Search for the cell housing the specified text and yield its (X, Y) center coordinate. 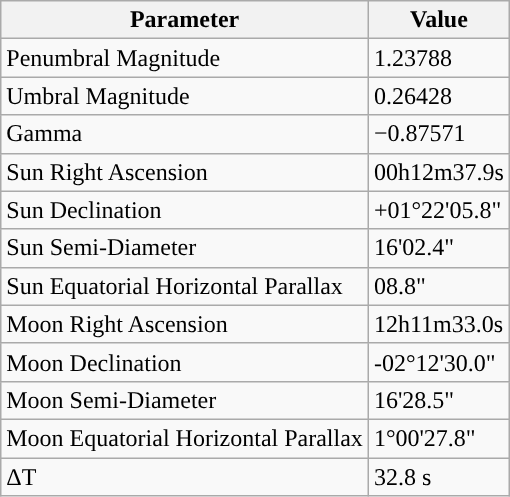
Sun Declination (185, 210)
Gamma (185, 134)
ΔT (185, 477)
Sun Equatorial Horizontal Parallax (185, 286)
0.26428 (438, 96)
12h11m33.0s (438, 324)
Moon Right Ascension (185, 324)
32.8 s (438, 477)
16'02.4" (438, 248)
−0.87571 (438, 134)
Moon Declination (185, 362)
Value (438, 20)
Penumbral Magnitude (185, 58)
Parameter (185, 20)
Moon Equatorial Horizontal Parallax (185, 438)
16'28.5" (438, 400)
+01°22'05.8" (438, 210)
00h12m37.9s (438, 172)
1°00'27.8" (438, 438)
Umbral Magnitude (185, 96)
08.8" (438, 286)
Sun Right Ascension (185, 172)
Moon Semi-Diameter (185, 400)
Sun Semi-Diameter (185, 248)
1.23788 (438, 58)
-02°12'30.0" (438, 362)
